Extract the (x, y) coordinate from the center of the cell holding the provided text.  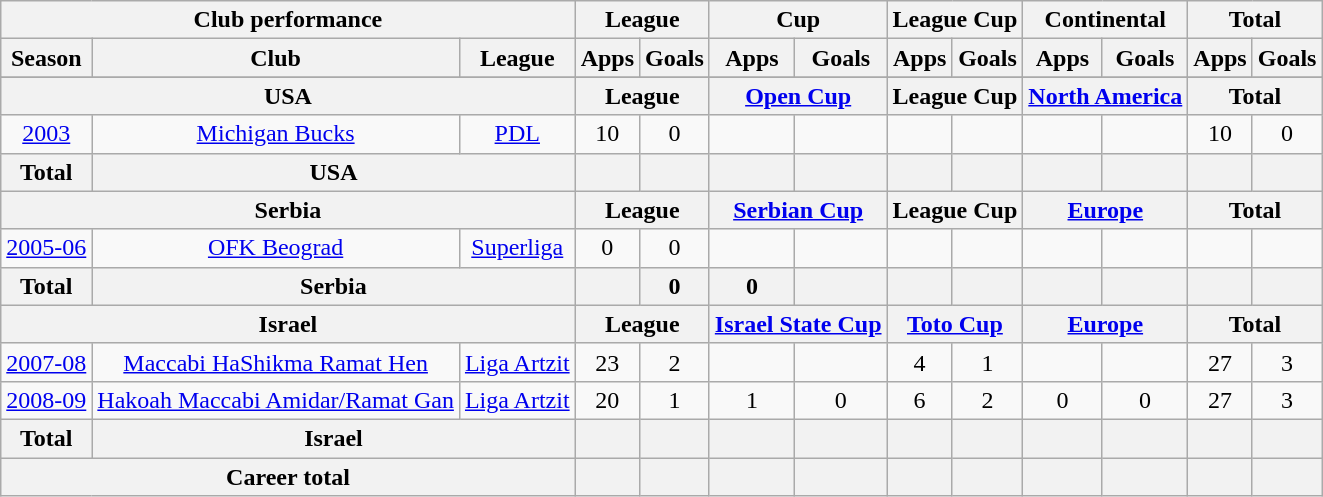
20 (607, 400)
6 (920, 400)
Club performance (288, 20)
Serbian Cup (798, 210)
Club (276, 58)
PDL (517, 134)
Cup (798, 20)
North America (1106, 96)
23 (607, 362)
Season (46, 58)
Career total (288, 477)
2008-09 (46, 400)
Maccabi HaShikma Ramat Hen (276, 362)
Continental (1106, 20)
Michigan Bucks (276, 134)
Superliga (517, 248)
OFK Beograd (276, 248)
2005-06 (46, 248)
Israel State Cup (798, 324)
Toto Cup (955, 324)
Hakoah Maccabi Amidar/Ramat Gan (276, 400)
2007-08 (46, 362)
2003 (46, 134)
Open Cup (798, 96)
4 (920, 362)
